Find where the given text appears and provide that cell's center as (X, Y) coordinate. 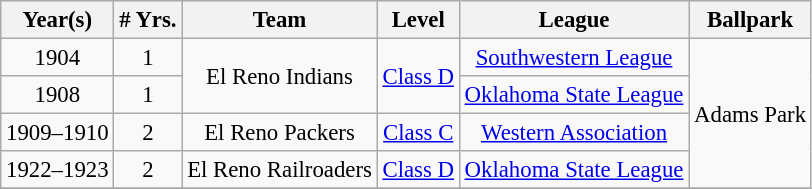
El Reno Packers (280, 133)
Adams Park (750, 114)
El Reno Railroaders (280, 170)
1908 (58, 95)
Level (418, 20)
El Reno Indians (280, 76)
League (574, 20)
Western Association (574, 133)
1922–1923 (58, 170)
Class C (418, 133)
Southwestern League (574, 58)
Team (280, 20)
# Yrs. (148, 20)
1904 (58, 58)
Ballpark (750, 20)
1909–1910 (58, 133)
Year(s) (58, 20)
